Provide the (X, Y) coordinate of the cell's center where the given text is located.  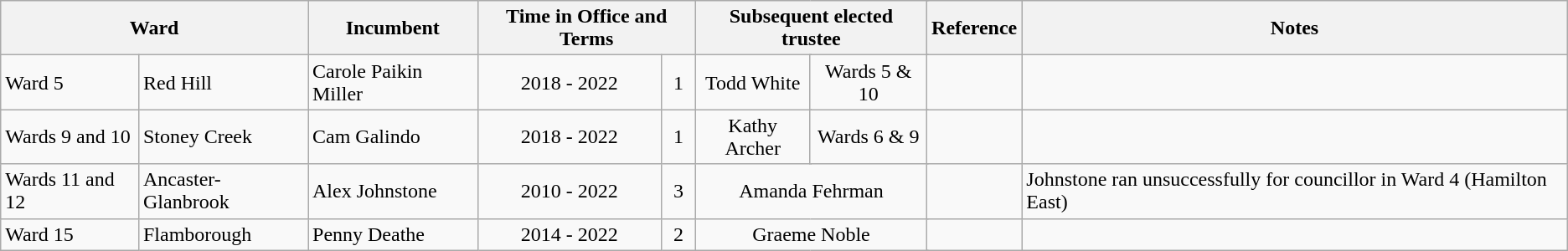
Ward (154, 28)
Graeme Noble (811, 234)
Alex Johnstone (394, 191)
Wards 5 & 10 (869, 82)
Stoney Creek (223, 137)
Ward 5 (70, 82)
Todd White (752, 82)
Kathy Archer (752, 137)
Notes (1295, 28)
Carole Paikin Miller (394, 82)
Incumbent (394, 28)
Wards 6 & 9 (869, 137)
Wards 9 and 10 (70, 137)
Wards 11 and 12 (70, 191)
Ancaster-Glanbrook (223, 191)
Cam Galindo (394, 137)
2010 - 2022 (570, 191)
3 (678, 191)
Time in Office and Terms (586, 28)
2014 - 2022 (570, 234)
Penny Deathe (394, 234)
Reference (975, 28)
Subsequent elected trustee (811, 28)
2 (678, 234)
Johnstone ran unsuccessfully for councillor in Ward 4 (Hamilton East) (1295, 191)
Red Hill (223, 82)
Ward 15 (70, 234)
Amanda Fehrman (811, 191)
Flamborough (223, 234)
